Scan for the cell matching the given text and deliver its [X, Y] coordinate at center. 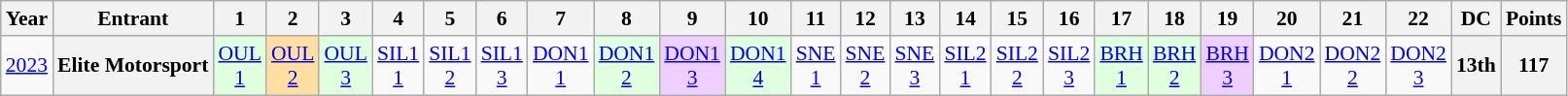
SIL12 [449, 66]
7 [561, 18]
DON23 [1418, 66]
SIL13 [502, 66]
SIL11 [399, 66]
10 [758, 18]
Year [27, 18]
13th [1476, 66]
117 [1534, 66]
DON12 [627, 66]
DON22 [1353, 66]
4 [399, 18]
17 [1122, 18]
SIL21 [964, 66]
SNE1 [817, 66]
Elite Motorsport [132, 66]
SNE3 [914, 66]
DON14 [758, 66]
OUL3 [345, 66]
Entrant [132, 18]
8 [627, 18]
SIL22 [1017, 66]
BRH2 [1174, 66]
DON13 [692, 66]
12 [865, 18]
14 [964, 18]
6 [502, 18]
15 [1017, 18]
OUL1 [239, 66]
SIL23 [1069, 66]
2023 [27, 66]
13 [914, 18]
11 [817, 18]
21 [1353, 18]
OUL2 [293, 66]
3 [345, 18]
1 [239, 18]
5 [449, 18]
9 [692, 18]
SNE2 [865, 66]
BRH1 [1122, 66]
Points [1534, 18]
DON11 [561, 66]
18 [1174, 18]
16 [1069, 18]
2 [293, 18]
19 [1227, 18]
20 [1287, 18]
DON21 [1287, 66]
DC [1476, 18]
BRH3 [1227, 66]
22 [1418, 18]
